Determine the (x, y) coordinate at the center of the cell enclosing the given text.  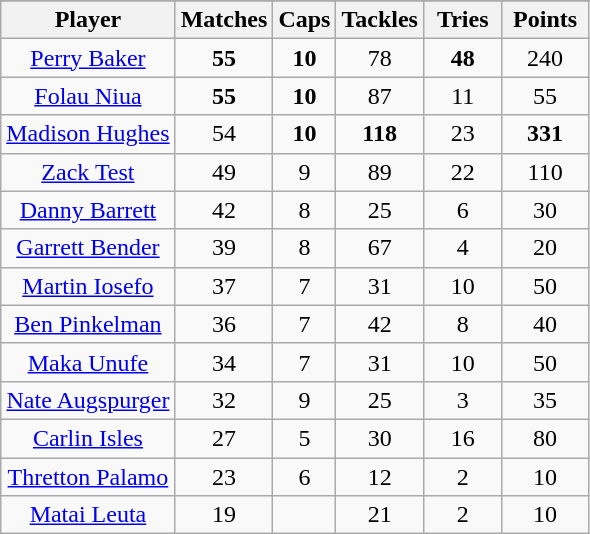
Ben Pinkelman (88, 324)
11 (462, 96)
Madison Hughes (88, 134)
Player (88, 20)
Points (545, 20)
Matai Leuta (88, 515)
331 (545, 134)
39 (224, 248)
22 (462, 172)
40 (545, 324)
Perry Baker (88, 58)
89 (380, 172)
32 (224, 400)
54 (224, 134)
110 (545, 172)
78 (380, 58)
Folau Niua (88, 96)
67 (380, 248)
37 (224, 286)
Garrett Bender (88, 248)
3 (462, 400)
Nate Augspurger (88, 400)
Carlin Isles (88, 438)
Tackles (380, 20)
34 (224, 362)
Zack Test (88, 172)
12 (380, 477)
36 (224, 324)
240 (545, 58)
20 (545, 248)
80 (545, 438)
21 (380, 515)
49 (224, 172)
Danny Barrett (88, 210)
4 (462, 248)
Maka Unufe (88, 362)
48 (462, 58)
Caps (304, 20)
5 (304, 438)
Martin Iosefo (88, 286)
87 (380, 96)
Matches (224, 20)
118 (380, 134)
27 (224, 438)
Thretton Palamo (88, 477)
Tries (462, 20)
19 (224, 515)
35 (545, 400)
16 (462, 438)
